Pinpoint the cell where the given text exists, returning its [x, y] midpoint coordinate. 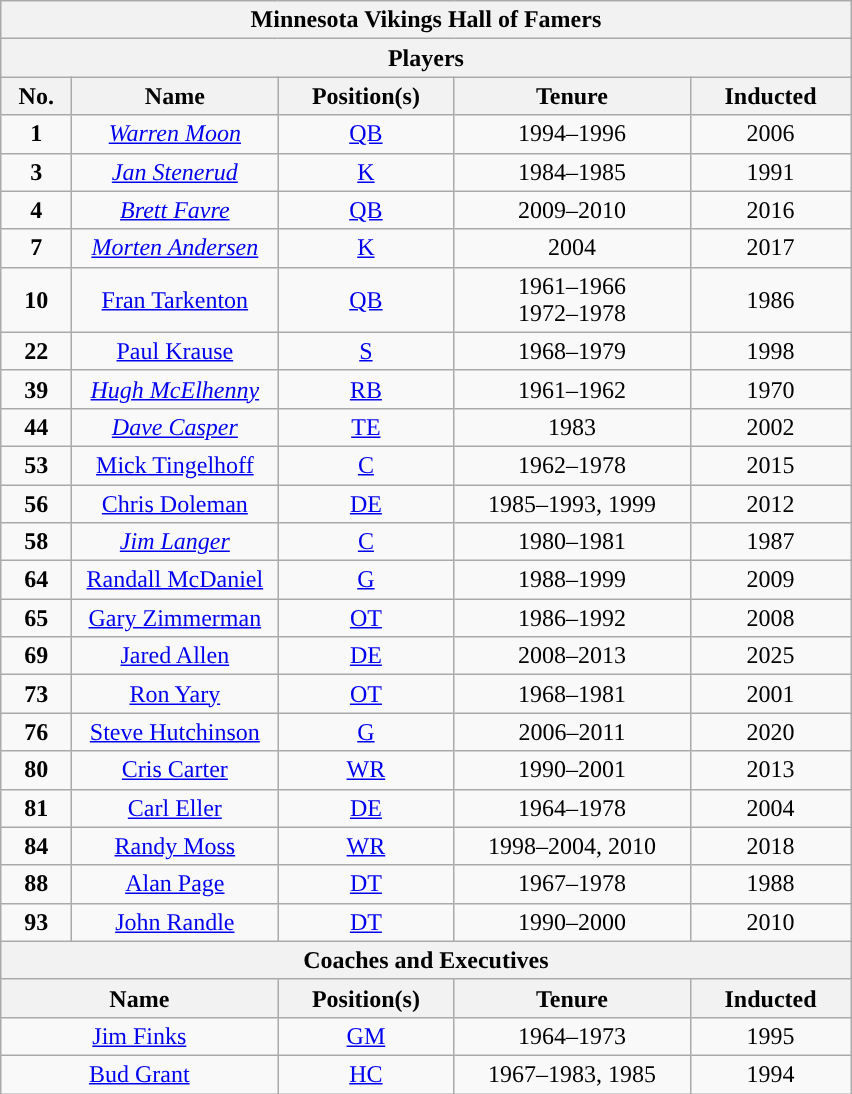
1991 [770, 172]
2020 [770, 732]
1980–1981 [572, 542]
Cris Carter [175, 770]
44 [36, 427]
1 [36, 134]
Carl Eller [175, 808]
Minnesota Vikings Hall of Famers [426, 20]
2008–2013 [572, 656]
39 [36, 389]
1984–1985 [572, 172]
1998 [770, 351]
76 [36, 732]
Ron Yary [175, 694]
Jan Stenerud [175, 172]
1988 [770, 884]
1994 [770, 1074]
2012 [770, 503]
Steve Hutchinson [175, 732]
Jim Langer [175, 542]
Fran Tarkenton [175, 300]
7 [36, 248]
1987 [770, 542]
73 [36, 694]
RB [366, 389]
53 [36, 465]
1998–2004, 2010 [572, 846]
John Randle [175, 922]
Randy Moss [175, 846]
2009–2010 [572, 210]
2018 [770, 846]
64 [36, 580]
Brett Favre [175, 210]
2017 [770, 248]
No. [36, 96]
2016 [770, 210]
2013 [770, 770]
1994–1996 [572, 134]
88 [36, 884]
81 [36, 808]
2010 [770, 922]
Hugh McElhenny [175, 389]
Players [426, 58]
22 [36, 351]
10 [36, 300]
2001 [770, 694]
1962–1978 [572, 465]
1964–1973 [572, 1036]
1968–1981 [572, 694]
Dave Casper [175, 427]
1967–1983, 1985 [572, 1074]
Randall McDaniel [175, 580]
69 [36, 656]
1986 [770, 300]
Bud Grant [140, 1074]
58 [36, 542]
1961–1962 [572, 389]
84 [36, 846]
Morten Andersen [175, 248]
1985–1993, 1999 [572, 503]
Mick Tingelhoff [175, 465]
2006 [770, 134]
Coaches and Executives [426, 960]
2006–2011 [572, 732]
1967–1978 [572, 884]
1988–1999 [572, 580]
1990–2001 [572, 770]
56 [36, 503]
2015 [770, 465]
1986–1992 [572, 618]
1990–2000 [572, 922]
2009 [770, 580]
Chris Doleman [175, 503]
1968–1979 [572, 351]
80 [36, 770]
1961–19661972–1978 [572, 300]
2002 [770, 427]
Paul Krause [175, 351]
93 [36, 922]
1995 [770, 1036]
1983 [572, 427]
HC [366, 1074]
3 [36, 172]
4 [36, 210]
Warren Moon [175, 134]
2025 [770, 656]
2008 [770, 618]
Gary Zimmerman [175, 618]
S [366, 351]
TE [366, 427]
1964–1978 [572, 808]
Alan Page [175, 884]
Jared Allen [175, 656]
1970 [770, 389]
GM [366, 1036]
65 [36, 618]
Jim Finks [140, 1036]
